Scan for the cell matching the given text and deliver its (X, Y) coordinate at center. 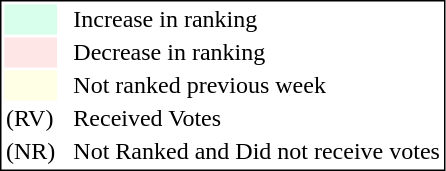
Received Votes (257, 119)
(RV) (30, 119)
Not Ranked and Did not receive votes (257, 151)
Not ranked previous week (257, 85)
Decrease in ranking (257, 53)
(NR) (30, 151)
Increase in ranking (257, 19)
